Return [x, y] of the center of cell containing provided text 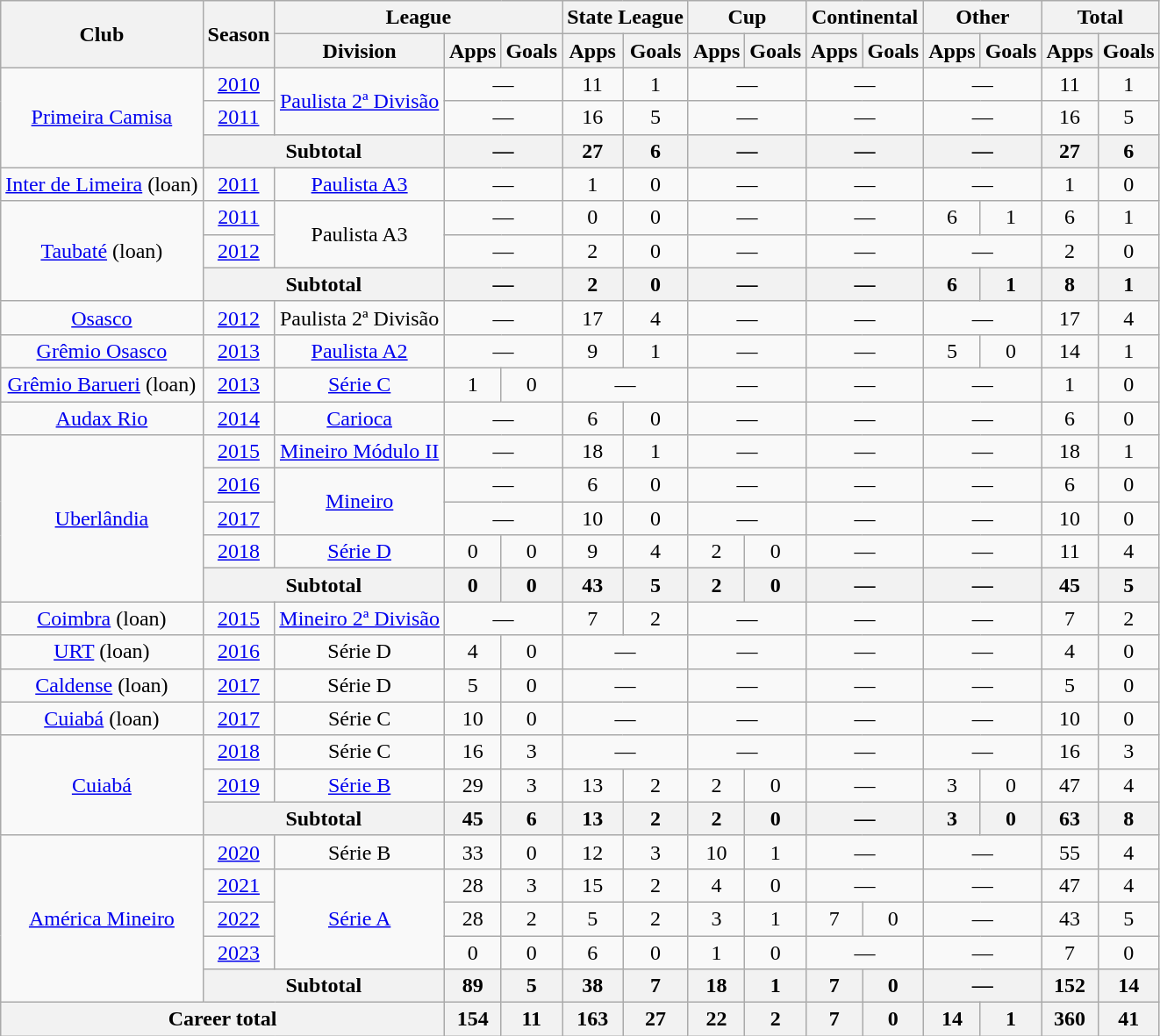
Mineiro Módulo II [360, 452]
163 [593, 1019]
Caldense (loan) [102, 685]
38 [593, 986]
29 [472, 785]
63 [1070, 818]
55 [1070, 852]
89 [472, 986]
Mineiro [360, 502]
League [419, 18]
2019 [239, 785]
Carioca [360, 418]
2023 [239, 952]
Cup [747, 18]
Continental [865, 18]
15 [593, 885]
Cuiabá [102, 785]
Osasco [102, 318]
154 [472, 1019]
América Mineiro [102, 918]
152 [1070, 986]
2020 [239, 852]
2014 [239, 418]
360 [1070, 1019]
Division [360, 51]
Season [239, 34]
Taubaté (loan) [102, 251]
2022 [239, 918]
Mineiro 2ª Divisão [360, 618]
Uberlândia [102, 518]
22 [716, 1019]
Cuiabá (loan) [102, 718]
12 [593, 852]
Grêmio Osasco [102, 351]
Club [102, 34]
2021 [239, 885]
Audax Rio [102, 418]
State League [626, 18]
Career total [223, 1019]
Primeira Camisa [102, 118]
Total [1100, 18]
Inter de Limeira (loan) [102, 184]
33 [472, 852]
Paulista A2 [360, 351]
Coimbra (loan) [102, 618]
2010 [239, 84]
URT (loan) [102, 652]
Grêmio Barueri (loan) [102, 384]
Série A [360, 918]
41 [1128, 1019]
Other [983, 18]
